Extract the [X, Y] coordinate from the center of the cell holding the provided text.  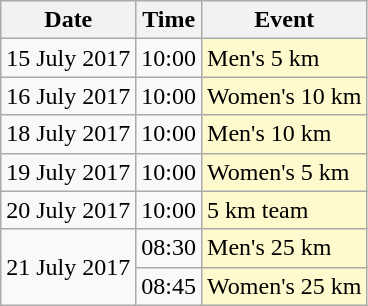
08:30 [169, 248]
21 July 2017 [68, 267]
Men's 5 km [284, 58]
5 km team [284, 210]
20 July 2017 [68, 210]
Men's 25 km [284, 248]
Women's 25 km [284, 286]
Date [68, 20]
Women's 5 km [284, 172]
18 July 2017 [68, 134]
Women's 10 km [284, 96]
08:45 [169, 286]
Time [169, 20]
Event [284, 20]
15 July 2017 [68, 58]
Men's 10 km [284, 134]
16 July 2017 [68, 96]
19 July 2017 [68, 172]
